Provide the (X, Y) coordinate of the cell's center where the given text is located.  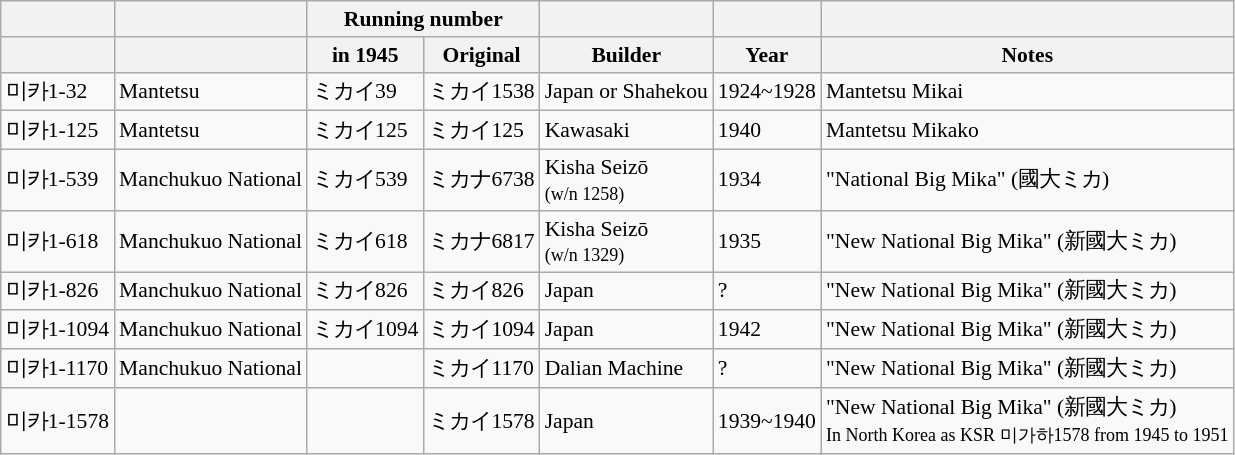
Mantetsu Mikako (1028, 130)
Kisha Seizō(w/n 1329) (626, 242)
ミカイ1578 (481, 421)
1939~1940 (767, 421)
Dalian Machine (626, 368)
ミカイ39 (365, 92)
ミカナ6738 (481, 180)
Builder (626, 55)
Year (767, 55)
Mantetsu Mikai (1028, 92)
"New National Big Mika" (新國大ミカ)In North Korea as KSR 미가하1578 from 1945 to 1951 (1028, 421)
Original (481, 55)
Kawasaki (626, 130)
미카1-618 (58, 242)
ミカイ1538 (481, 92)
1934 (767, 180)
Notes (1028, 55)
1924~1928 (767, 92)
미카1-32 (58, 92)
Running number (424, 19)
미카1-1170 (58, 368)
in 1945 (365, 55)
미카1-125 (58, 130)
미카1-826 (58, 292)
"National Big Mika" (國大ミカ) (1028, 180)
Kisha Seizō(w/n 1258) (626, 180)
ミカイ1170 (481, 368)
1935 (767, 242)
ミカナ6817 (481, 242)
ミカイ618 (365, 242)
미카1-539 (58, 180)
미카1-1578 (58, 421)
미카1-1094 (58, 330)
ミカイ539 (365, 180)
1940 (767, 130)
Japan or Shahekou (626, 92)
1942 (767, 330)
